Search for the cell housing the specified text and yield its [X, Y] center coordinate. 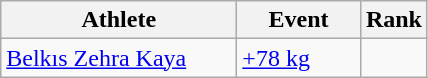
Rank [394, 20]
Athlete [119, 20]
+78 kg [299, 58]
Event [299, 20]
Belkıs Zehra Kaya [119, 58]
